Capture the cell that displays the provided text and extract its [X, Y] central coordinate. 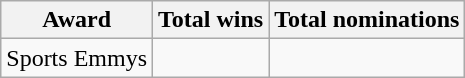
Sports Emmys [77, 58]
Award [77, 20]
Total wins [211, 20]
Total nominations [367, 20]
